Provide the (x, y) coordinate of the cell's center where the given text is located.  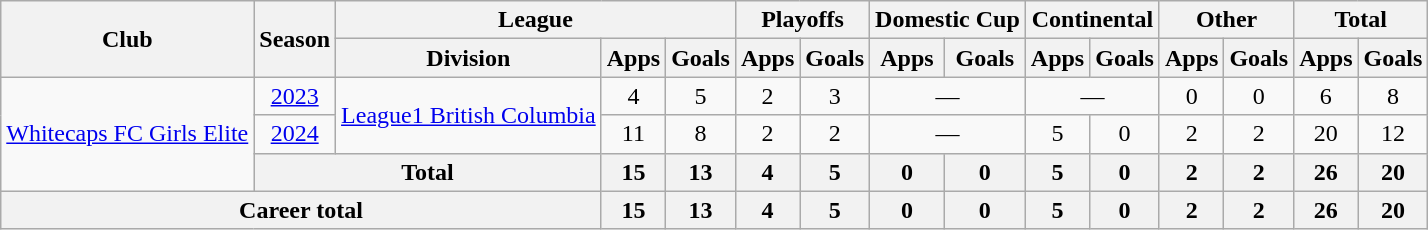
Other (1226, 20)
Career total (301, 210)
Continental (1092, 20)
Club (128, 39)
Season (295, 39)
3 (835, 96)
Division (469, 58)
2024 (295, 134)
2023 (295, 96)
11 (633, 134)
6 (1326, 96)
League1 British Columbia (469, 115)
Domestic Cup (948, 20)
12 (1393, 134)
Playoffs (802, 20)
League (536, 20)
Whitecaps FC Girls Elite (128, 134)
